Pinpoint the cell where the given text exists, returning its (x, y) midpoint coordinate. 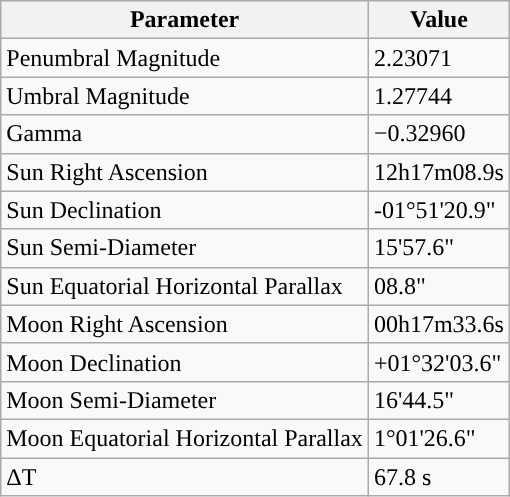
1°01'26.6" (438, 438)
Sun Semi-Diameter (185, 248)
Gamma (185, 134)
16'44.5" (438, 400)
Moon Declination (185, 362)
12h17m08.9s (438, 172)
Parameter (185, 20)
ΔT (185, 477)
Moon Equatorial Horizontal Parallax (185, 438)
Value (438, 20)
Moon Right Ascension (185, 324)
Moon Semi-Diameter (185, 400)
Penumbral Magnitude (185, 58)
00h17m33.6s (438, 324)
Sun Equatorial Horizontal Parallax (185, 286)
−0.32960 (438, 134)
2.23071 (438, 58)
15'57.6" (438, 248)
08.8" (438, 286)
67.8 s (438, 477)
Umbral Magnitude (185, 96)
Sun Declination (185, 210)
+01°32'03.6" (438, 362)
1.27744 (438, 96)
-01°51'20.9" (438, 210)
Sun Right Ascension (185, 172)
